Capture the cell that displays the provided text and extract its [X, Y] central coordinate. 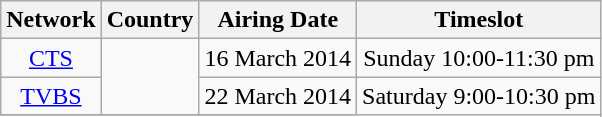
Timeslot [479, 20]
22 March 2014 [278, 96]
Network [51, 20]
CTS [51, 58]
TVBS [51, 96]
Sunday 10:00-11:30 pm [479, 58]
Saturday 9:00-10:30 pm [479, 96]
16 March 2014 [278, 58]
Country [150, 20]
Airing Date [278, 20]
